Locate the cell with the specified text and output its (X, Y) center coordinate. 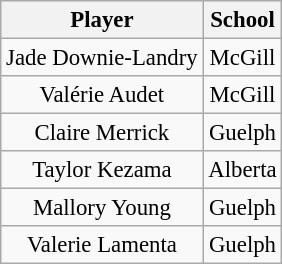
Claire Merrick (102, 133)
Valérie Audet (102, 95)
Jade Downie-Landry (102, 58)
Mallory Young (102, 208)
Player (102, 20)
Taylor Kezama (102, 170)
School (242, 20)
Valerie Lamenta (102, 245)
Alberta (242, 170)
